Determine the (X, Y) coordinate at the center of the cell enclosing the given text.  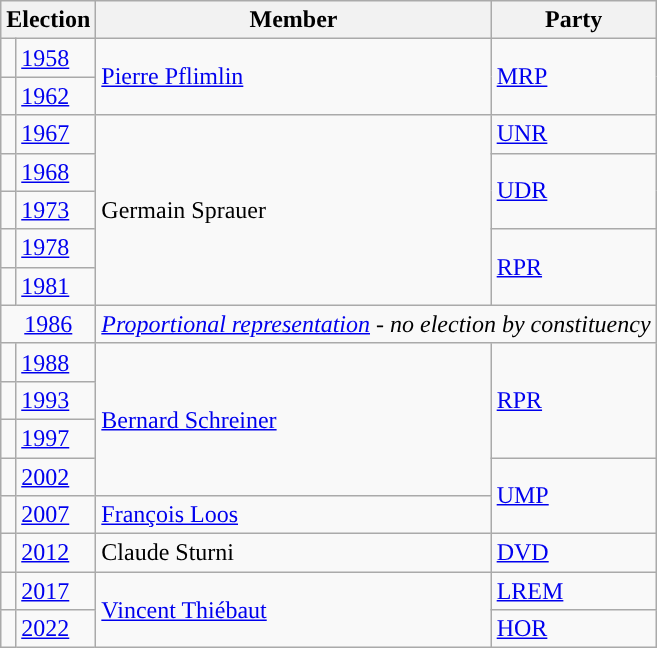
2002 (56, 477)
1981 (56, 286)
2007 (56, 515)
Election (48, 20)
DVD (574, 553)
Party (574, 20)
1993 (56, 400)
1978 (56, 248)
UNR (574, 134)
Bernard Schreiner (294, 419)
1986 (48, 324)
Proportional representation - no election by constituency (376, 324)
1962 (56, 96)
1988 (56, 362)
HOR (574, 629)
François Loos (294, 515)
2017 (56, 591)
2022 (56, 629)
MRP (574, 77)
UMP (574, 496)
1967 (56, 134)
Vincent Thiébaut (294, 610)
1968 (56, 172)
LREM (574, 591)
2012 (56, 553)
1958 (56, 58)
Member (294, 20)
Claude Sturni (294, 553)
1973 (56, 210)
Germain Sprauer (294, 210)
Pierre Pflimlin (294, 77)
1997 (56, 438)
UDR (574, 191)
